Scan for the cell matching the given text and deliver its (X, Y) coordinate at center. 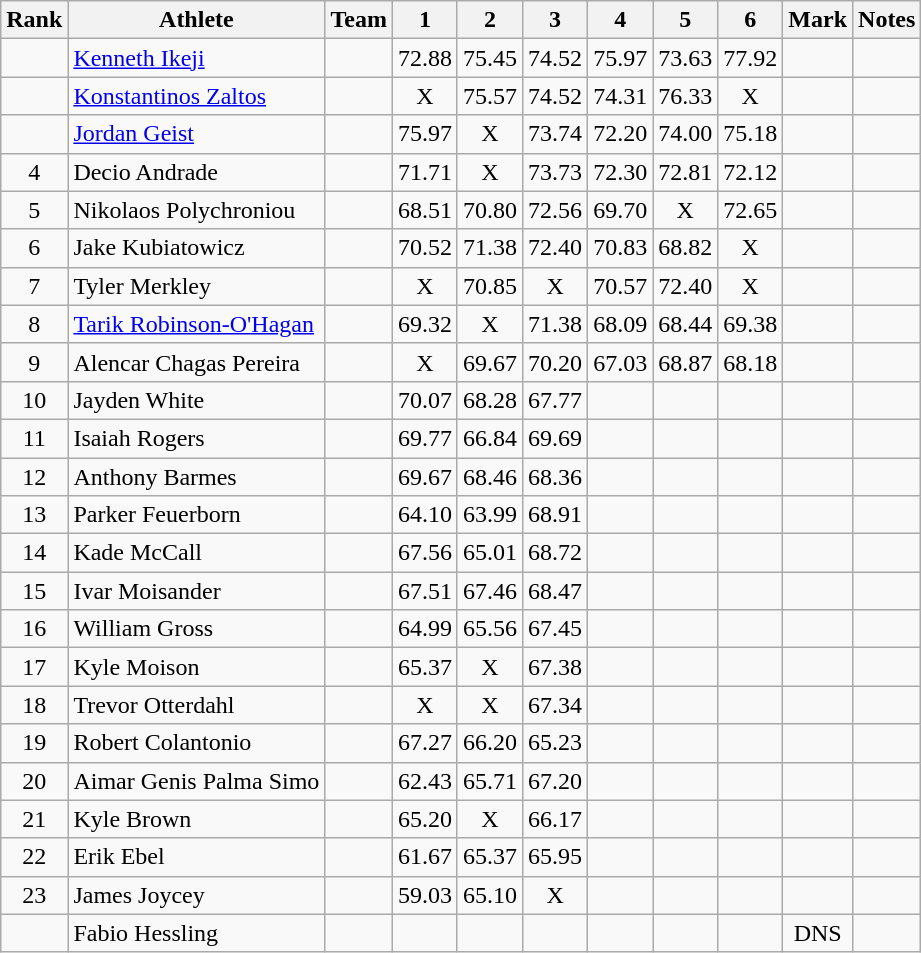
68.09 (620, 324)
73.63 (686, 58)
65.71 (490, 781)
Jordan Geist (196, 134)
72.88 (424, 58)
65.95 (556, 857)
72.30 (620, 172)
68.87 (686, 362)
73.74 (556, 134)
61.67 (424, 857)
69.69 (556, 438)
65.56 (490, 629)
63.99 (490, 515)
76.33 (686, 96)
16 (34, 629)
70.07 (424, 400)
1 (424, 20)
75.45 (490, 58)
Aimar Genis Palma Simo (196, 781)
73.73 (556, 172)
68.82 (686, 248)
75.57 (490, 96)
69.70 (620, 210)
68.72 (556, 553)
65.10 (490, 895)
69.32 (424, 324)
Anthony Barmes (196, 477)
67.27 (424, 743)
Kenneth Ikeji (196, 58)
Team (359, 20)
Ivar Moisander (196, 591)
65.23 (556, 743)
DNS (818, 933)
59.03 (424, 895)
68.28 (490, 400)
Konstantinos Zaltos (196, 96)
Robert Colantonio (196, 743)
Athlete (196, 20)
22 (34, 857)
68.46 (490, 477)
Kyle Moison (196, 667)
Rank (34, 20)
68.18 (750, 362)
Kyle Brown (196, 819)
13 (34, 515)
66.20 (490, 743)
10 (34, 400)
72.12 (750, 172)
70.80 (490, 210)
70.85 (490, 286)
72.56 (556, 210)
Trevor Otterdahl (196, 705)
21 (34, 819)
64.10 (424, 515)
2 (490, 20)
Alencar Chagas Pereira (196, 362)
70.52 (424, 248)
62.43 (424, 781)
68.47 (556, 591)
74.00 (686, 134)
Kade McCall (196, 553)
70.20 (556, 362)
14 (34, 553)
William Gross (196, 629)
7 (34, 286)
Mark (818, 20)
8 (34, 324)
Tyler Merkley (196, 286)
3 (556, 20)
72.81 (686, 172)
67.45 (556, 629)
72.20 (620, 134)
Parker Feuerborn (196, 515)
19 (34, 743)
67.51 (424, 591)
68.36 (556, 477)
70.83 (620, 248)
20 (34, 781)
74.31 (620, 96)
67.38 (556, 667)
71.71 (424, 172)
67.34 (556, 705)
77.92 (750, 58)
Jake Kubiatowicz (196, 248)
69.38 (750, 324)
70.57 (620, 286)
15 (34, 591)
67.46 (490, 591)
Decio Andrade (196, 172)
12 (34, 477)
Tarik Robinson-O'Hagan (196, 324)
67.77 (556, 400)
17 (34, 667)
Jayden White (196, 400)
Notes (887, 20)
69.77 (424, 438)
65.01 (490, 553)
James Joycey (196, 895)
65.20 (424, 819)
67.56 (424, 553)
64.99 (424, 629)
9 (34, 362)
66.17 (556, 819)
18 (34, 705)
11 (34, 438)
Nikolaos Polychroniou (196, 210)
68.51 (424, 210)
Erik Ebel (196, 857)
Fabio Hessling (196, 933)
68.91 (556, 515)
67.03 (620, 362)
68.44 (686, 324)
72.65 (750, 210)
66.84 (490, 438)
23 (34, 895)
67.20 (556, 781)
Isaiah Rogers (196, 438)
75.18 (750, 134)
